Pinpoint the cell where the given text exists, returning its (x, y) midpoint coordinate. 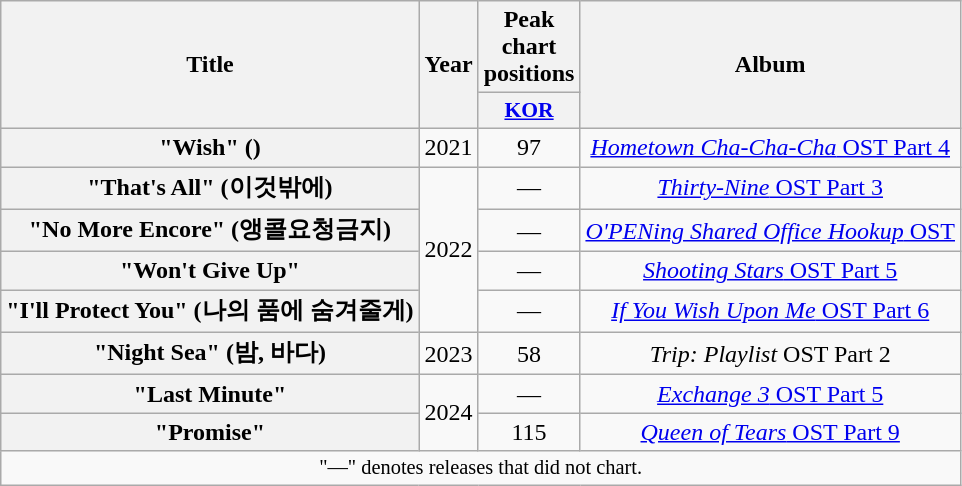
Thirty-Nine OST Part 3 (770, 188)
58 (529, 354)
"Promise" (210, 432)
Album (770, 65)
2021 (448, 147)
2023 (448, 354)
"Wish" () (210, 147)
"Won't Give Up" (210, 271)
2022 (448, 249)
"Night Sea" (밤, 바다) (210, 354)
97 (529, 147)
115 (529, 432)
2024 (448, 413)
"That's All" (이것밖에) (210, 188)
KOR (529, 111)
"—" denotes releases that did not chart. (481, 468)
Hometown Cha-Cha-Cha OST Part 4 (770, 147)
Exchange 3 OST Part 5 (770, 394)
"Last Minute" (210, 394)
Year (448, 65)
Peak chart positions (529, 47)
"No More Encore" (앵콜요청금지) (210, 230)
Title (210, 65)
Trip: Playlist OST Part 2 (770, 354)
Shooting Stars OST Part 5 (770, 271)
Queen of Tears OST Part 9 (770, 432)
O'PENing Shared Office Hookup OST (770, 230)
"I'll Protect You" (나의 품에 숨겨줄게) (210, 312)
If You Wish Upon Me OST Part 6 (770, 312)
